Determine the [x, y] coordinate at the center of the cell enclosing the given text.  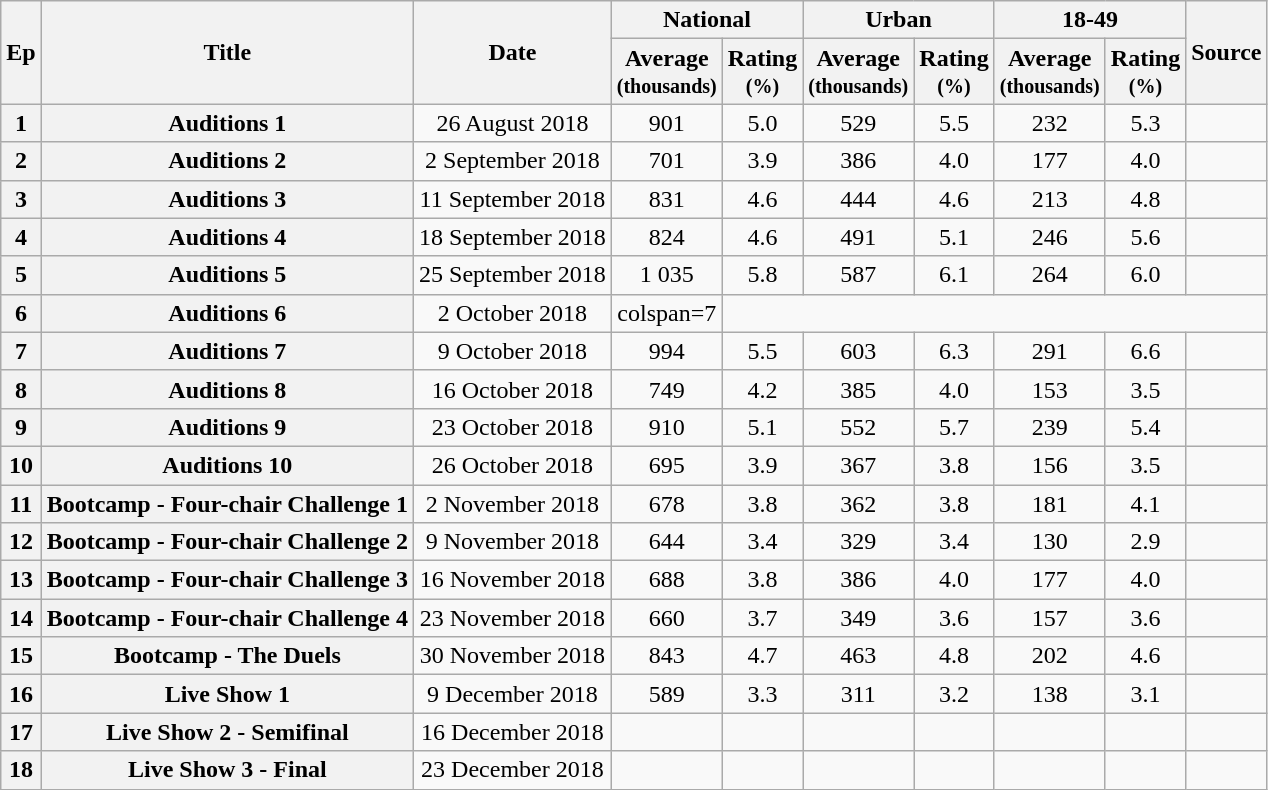
Source [1226, 52]
Auditions 9 [227, 427]
1 035 [666, 275]
30 November 2018 [513, 656]
26 October 2018 [513, 465]
8 [21, 389]
Bootcamp - The Duels [227, 656]
Date [513, 52]
603 [858, 351]
552 [858, 427]
239 [1050, 427]
4.1 [1145, 503]
7 [21, 351]
824 [666, 237]
2 September 2018 [513, 161]
14 [21, 618]
749 [666, 389]
Auditions 5 [227, 275]
688 [666, 580]
3.7 [762, 618]
23 November 2018 [513, 618]
Auditions 6 [227, 313]
264 [1050, 275]
16 November 2018 [513, 580]
Bootcamp - Four-chair Challenge 4 [227, 618]
9 [21, 427]
Auditions 4 [227, 237]
26 August 2018 [513, 123]
Auditions 1 [227, 123]
5.3 [1145, 123]
Live Show 3 - Final [227, 770]
843 [666, 656]
153 [1050, 389]
9 December 2018 [513, 694]
3.1 [1145, 694]
6.3 [954, 351]
11 [21, 503]
Bootcamp - Four-chair Challenge 3 [227, 580]
831 [666, 199]
4.2 [762, 389]
3.3 [762, 694]
157 [1050, 618]
901 [666, 123]
5.8 [762, 275]
587 [858, 275]
2 October 2018 [513, 313]
644 [666, 542]
5 [21, 275]
213 [1050, 199]
291 [1050, 351]
589 [666, 694]
994 [666, 351]
232 [1050, 123]
4 [21, 237]
National [706, 20]
Bootcamp - Four-chair Challenge 2 [227, 542]
Live Show 1 [227, 694]
Auditions 3 [227, 199]
6.1 [954, 275]
329 [858, 542]
25 September 2018 [513, 275]
Ep [21, 52]
6 [21, 313]
5.0 [762, 123]
2 November 2018 [513, 503]
444 [858, 199]
130 [1050, 542]
Auditions 8 [227, 389]
138 [1050, 694]
529 [858, 123]
16 October 2018 [513, 389]
2 [21, 161]
1 [21, 123]
491 [858, 237]
362 [858, 503]
6.6 [1145, 351]
13 [21, 580]
181 [1050, 503]
4.7 [762, 656]
Live Show 2 - Semifinal [227, 732]
463 [858, 656]
Title [227, 52]
5.7 [954, 427]
678 [666, 503]
2.9 [1145, 542]
5.4 [1145, 427]
910 [666, 427]
15 [21, 656]
5.6 [1145, 237]
311 [858, 694]
385 [858, 389]
10 [21, 465]
18 [21, 770]
202 [1050, 656]
colspan=7 [666, 313]
11 September 2018 [513, 199]
18-49 [1090, 20]
16 [21, 694]
16 December 2018 [513, 732]
Auditions 10 [227, 465]
6.0 [1145, 275]
9 October 2018 [513, 351]
Auditions 2 [227, 161]
23 December 2018 [513, 770]
695 [666, 465]
349 [858, 618]
3.2 [954, 694]
12 [21, 542]
156 [1050, 465]
Auditions 7 [227, 351]
246 [1050, 237]
9 November 2018 [513, 542]
17 [21, 732]
18 September 2018 [513, 237]
660 [666, 618]
23 October 2018 [513, 427]
701 [666, 161]
Bootcamp - Four-chair Challenge 1 [227, 503]
367 [858, 465]
3 [21, 199]
Urban [898, 20]
